Find where the given text appears and provide that cell's center as [x, y] coordinate. 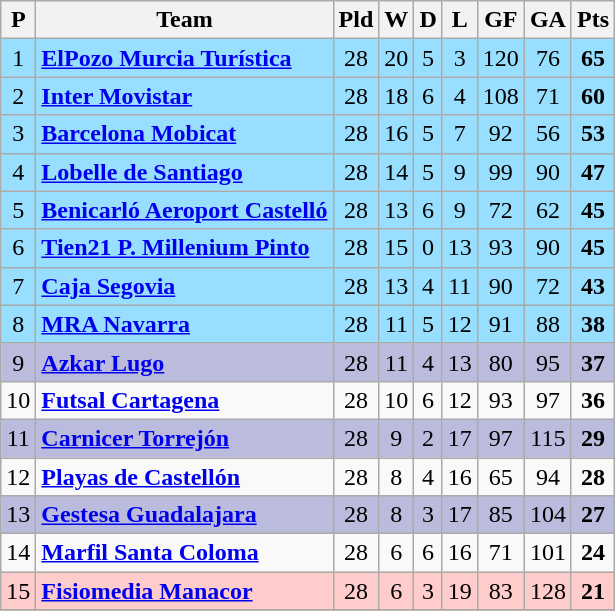
P [18, 20]
53 [592, 134]
47 [592, 172]
L [460, 20]
Caja Segovia [184, 286]
D [428, 20]
Gestesa Guadalajara [184, 515]
99 [500, 172]
Inter Movistar [184, 96]
62 [548, 210]
27 [592, 515]
Lobelle de Santiago [184, 172]
95 [548, 362]
91 [500, 324]
Tien21 P. Millenium Pinto [184, 248]
GA [548, 20]
88 [548, 324]
Futsal Cartagena [184, 400]
104 [548, 515]
Carnicer Torrejón [184, 438]
MRA Navarra [184, 324]
1 [18, 58]
Barcelona Mobicat [184, 134]
Pld [356, 20]
19 [460, 591]
56 [548, 134]
80 [500, 362]
ElPozo Murcia Turística [184, 58]
W [396, 20]
101 [548, 553]
36 [592, 400]
24 [592, 553]
Marfil Santa Coloma [184, 553]
Team [184, 20]
37 [592, 362]
Playas de Castellón [184, 477]
20 [396, 58]
76 [548, 58]
0 [428, 248]
108 [500, 96]
60 [592, 96]
92 [500, 134]
GF [500, 20]
18 [396, 96]
94 [548, 477]
Pts [592, 20]
128 [548, 591]
29 [592, 438]
115 [548, 438]
Benicarló Aeroport Castelló [184, 210]
21 [592, 591]
43 [592, 286]
85 [500, 515]
Fisiomedia Manacor [184, 591]
38 [592, 324]
83 [500, 591]
Azkar Lugo [184, 362]
120 [500, 58]
